Pinpoint the cell where the given text exists, returning its [X, Y] midpoint coordinate. 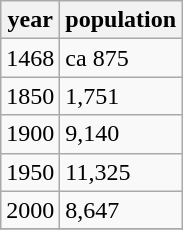
ca 875 [121, 58]
8,647 [121, 210]
1468 [30, 58]
11,325 [121, 172]
year [30, 20]
9,140 [121, 134]
1900 [30, 134]
2000 [30, 210]
1,751 [121, 96]
population [121, 20]
1950 [30, 172]
1850 [30, 96]
